Capture the cell that displays the provided text and extract its (x, y) central coordinate. 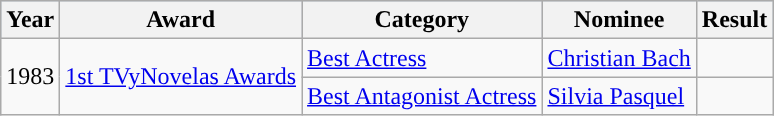
Nominee (619, 20)
1st TVyNovelas Awards (181, 77)
Category (422, 20)
Year (30, 20)
Result (734, 20)
Silvia Pasquel (619, 96)
Best Antagonist Actress (422, 96)
Best Actress (422, 58)
1983 (30, 77)
Award (181, 20)
Christian Bach (619, 58)
